From the cell containing the given text, extract its center point as [x, y] coordinate. 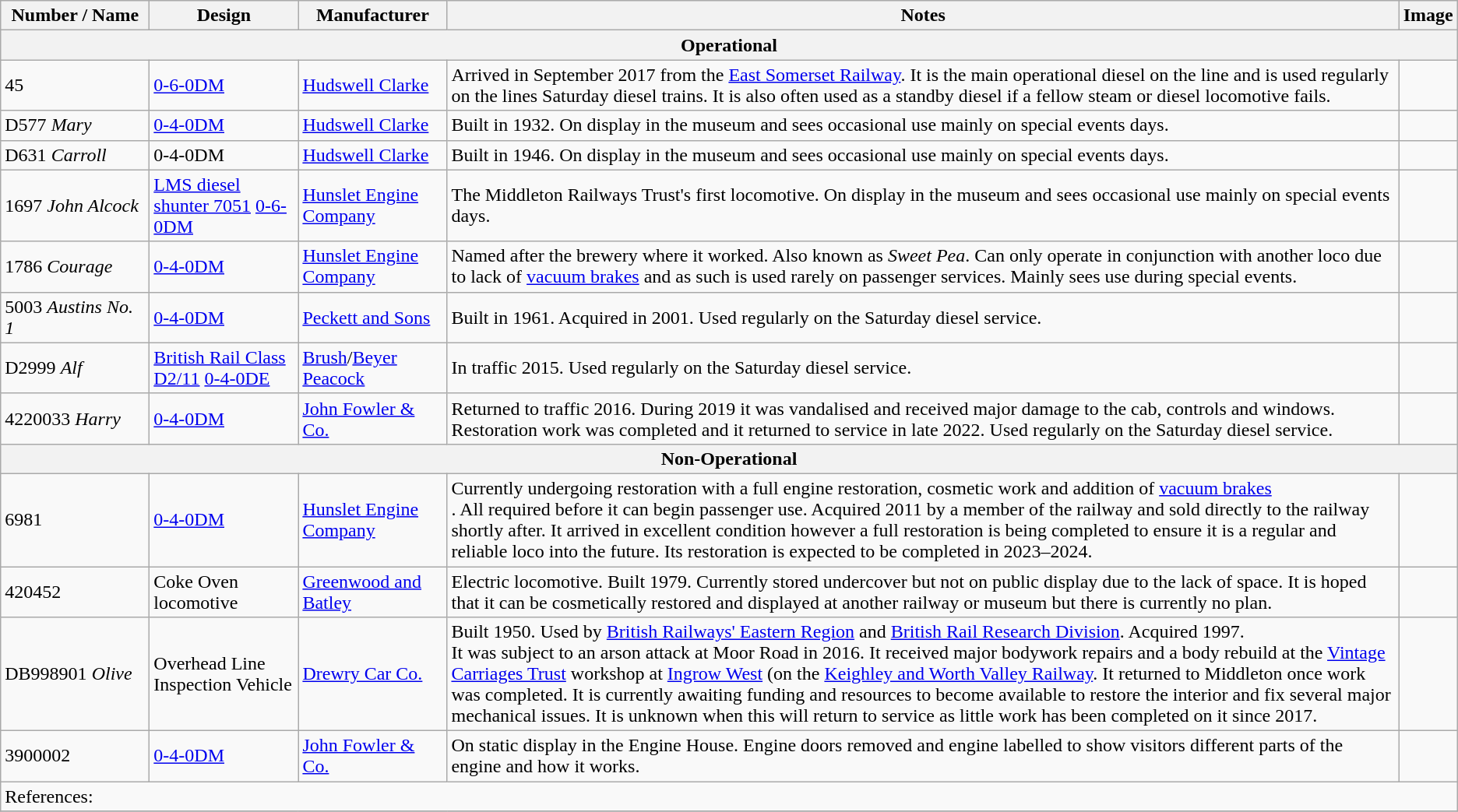
References: [729, 796]
In traffic 2015. Used regularly on the Saturday diesel service. [923, 367]
The Middleton Railways Trust's first locomotive. On display in the museum and sees occasional use mainly on special events days. [923, 206]
Number / Name [75, 16]
Image [1428, 16]
1786 Courage [75, 266]
Notes [923, 16]
Drewry Car Co. [372, 674]
Greenwood and Batley [372, 592]
British Rail Class D2/11 0-4-0DE [224, 367]
Overhead Line Inspection Vehicle [224, 674]
D577 Mary [75, 125]
0-6-0DM [224, 86]
420452 [75, 592]
Operational [729, 45]
1697 John Alcock [75, 206]
LMS diesel shunter 7051 0-6-0DM [224, 206]
D631 Carroll [75, 155]
Peckett and Sons [372, 318]
Coke Oven locomotive [224, 592]
Manufacturer [372, 16]
Built in 1932. On display in the museum and sees occasional use mainly on special events days. [923, 125]
On static display in the Engine House. Engine doors removed and engine labelled to show visitors different parts of the engine and how it works. [923, 757]
4220033 Harry [75, 419]
Brush/Beyer Peacock [372, 367]
Built in 1961. Acquired in 2001. Used regularly on the Saturday diesel service. [923, 318]
Non-Operational [729, 459]
DB998901 Olive [75, 674]
D2999 Alf [75, 367]
6981 [75, 520]
3900002 [75, 757]
45 [75, 86]
Built in 1946. On display in the museum and sees occasional use mainly on special events days. [923, 155]
Design [224, 16]
5003 Austins No. 1 [75, 318]
